Search for the cell housing the specified text and yield its (x, y) center coordinate. 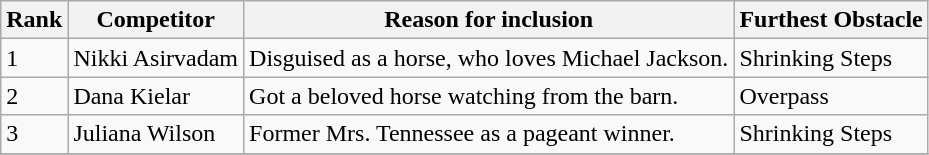
2 (34, 96)
3 (34, 134)
Juliana Wilson (156, 134)
Competitor (156, 20)
Overpass (831, 96)
Disguised as a horse, who loves Michael Jackson. (489, 58)
Former Mrs. Tennessee as a pageant winner. (489, 134)
Nikki Asirvadam (156, 58)
Got a beloved horse watching from the barn. (489, 96)
Dana Kielar (156, 96)
Furthest Obstacle (831, 20)
Rank (34, 20)
1 (34, 58)
Reason for inclusion (489, 20)
